Find where the given text appears and provide that cell's center as [X, Y] coordinate. 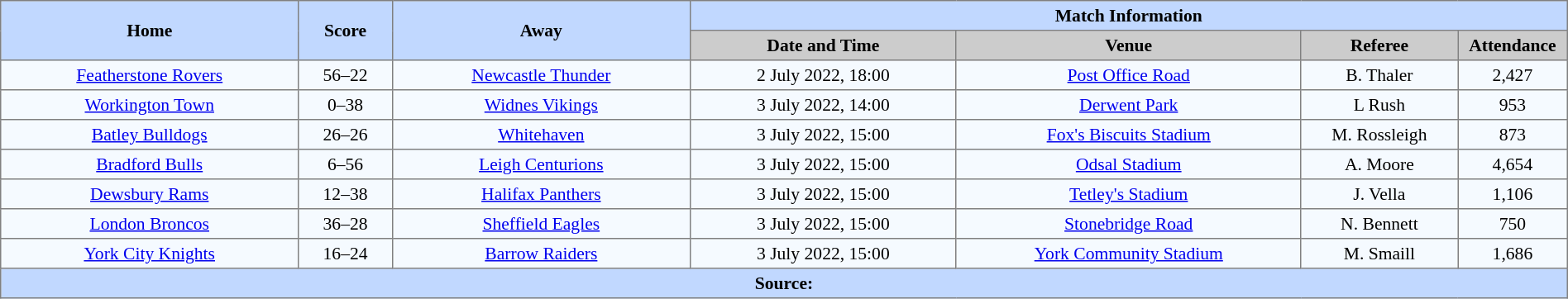
Date and Time [823, 45]
Derwent Park [1128, 105]
M. Rossleigh [1379, 135]
Source: [784, 283]
Featherstone Rovers [150, 75]
Newcastle Thunder [541, 75]
London Broncos [150, 224]
Bradford Bulls [150, 164]
4,654 [1513, 164]
N. Bennett [1379, 224]
Halifax Panthers [541, 194]
16–24 [346, 254]
750 [1513, 224]
Workington Town [150, 105]
Score [346, 31]
Widnes Vikings [541, 105]
Whitehaven [541, 135]
York Community Stadium [1128, 254]
0–38 [346, 105]
3 July 2022, 14:00 [823, 105]
Home [150, 31]
Stonebridge Road [1128, 224]
Away [541, 31]
2 July 2022, 18:00 [823, 75]
B. Thaler [1379, 75]
L Rush [1379, 105]
Match Information [1128, 16]
56–22 [346, 75]
A. Moore [1379, 164]
Leigh Centurions [541, 164]
M. Smaill [1379, 254]
Referee [1379, 45]
26–26 [346, 135]
Attendance [1513, 45]
Dewsbury Rams [150, 194]
Batley Bulldogs [150, 135]
36–28 [346, 224]
Sheffield Eagles [541, 224]
Odsal Stadium [1128, 164]
6–56 [346, 164]
Venue [1128, 45]
1,686 [1513, 254]
J. Vella [1379, 194]
12–38 [346, 194]
York City Knights [150, 254]
953 [1513, 105]
Post Office Road [1128, 75]
Tetley's Stadium [1128, 194]
873 [1513, 135]
Fox's Biscuits Stadium [1128, 135]
1,106 [1513, 194]
2,427 [1513, 75]
Barrow Raiders [541, 254]
